Return [x, y] of the center of cell containing provided text 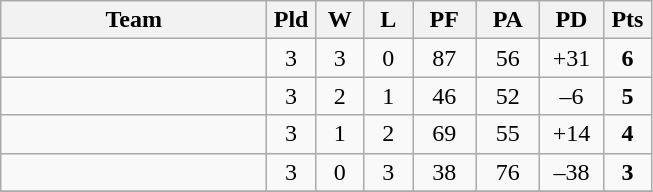
Team [134, 20]
69 [444, 134]
56 [508, 58]
L [388, 20]
38 [444, 172]
6 [628, 58]
W [340, 20]
76 [508, 172]
PD [572, 20]
Pld [292, 20]
52 [508, 96]
+14 [572, 134]
46 [444, 96]
55 [508, 134]
–38 [572, 172]
5 [628, 96]
87 [444, 58]
PF [444, 20]
–6 [572, 96]
4 [628, 134]
Pts [628, 20]
PA [508, 20]
+31 [572, 58]
